From the cell containing the given text, extract its center point as [X, Y] coordinate. 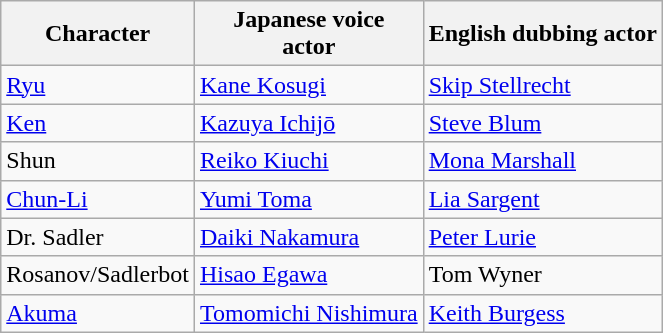
Tom Wyner [542, 275]
Rosanov/Sadlerbot [98, 275]
Keith Burgess [542, 313]
Kane Kosugi [308, 85]
Yumi Toma [308, 199]
Daiki Nakamura [308, 237]
Ryu [98, 85]
Ken [98, 123]
Steve Blum [542, 123]
Tomomichi Nishimura [308, 313]
Japanese voice actor [308, 34]
Akuma [98, 313]
Chun-Li [98, 199]
English dubbing actor [542, 34]
Reiko Kiuchi [308, 161]
Peter Lurie [542, 237]
Dr. Sadler [98, 237]
Lia Sargent [542, 199]
Mona Marshall [542, 161]
Skip Stellrecht [542, 85]
Shun [98, 161]
Hisao Egawa [308, 275]
Kazuya Ichijō [308, 123]
Character [98, 34]
